Output the [x, y] coordinate of the center of the cell containing the given text.  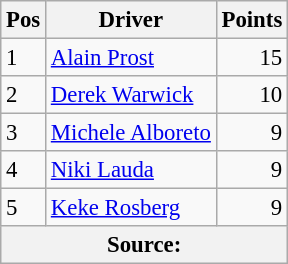
Niki Lauda [132, 170]
1 [24, 58]
Derek Warwick [132, 95]
Driver [132, 20]
Keke Rosberg [132, 208]
Pos [24, 20]
4 [24, 170]
15 [252, 58]
2 [24, 95]
Michele Alboreto [132, 133]
Points [252, 20]
10 [252, 95]
Alain Prost [132, 58]
5 [24, 208]
Source: [144, 245]
3 [24, 133]
